Search for the cell housing the specified text and yield its [x, y] center coordinate. 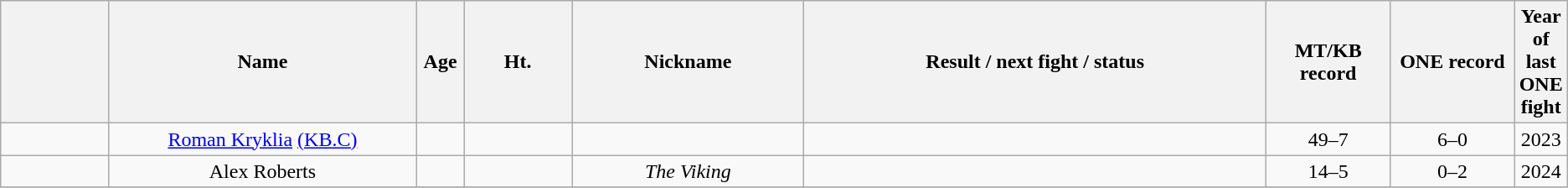
ONE record [1452, 62]
2023 [1541, 139]
6–0 [1452, 139]
Name [262, 62]
Ht. [518, 62]
Roman Kryklia (KB.C) [262, 139]
Result / next fight / status [1035, 62]
Alex Roberts [262, 171]
The Viking [689, 171]
Nickname [689, 62]
MT/KB record [1328, 62]
Age [441, 62]
49–7 [1328, 139]
2024 [1541, 171]
14–5 [1328, 171]
Year of last ONE fight [1541, 62]
0–2 [1452, 171]
